Capture the cell that displays the provided text and extract its (x, y) central coordinate. 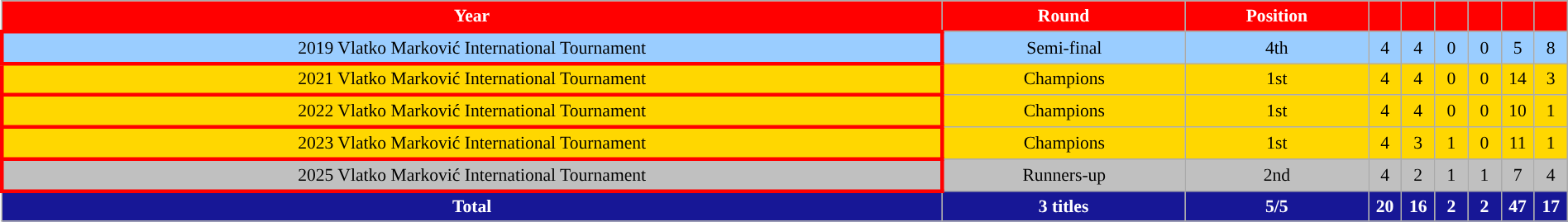
8 (1551, 48)
Year (471, 17)
47 (1518, 206)
14 (1518, 79)
7 (1518, 175)
17 (1551, 206)
Semi-final (1064, 48)
2019 Vlatko Marković International Tournament (471, 48)
Round (1064, 17)
2021 Vlatko Marković International Tournament (471, 79)
2nd (1277, 175)
16 (1418, 206)
2025 Vlatko Marković International Tournament (471, 175)
10 (1518, 112)
2022 Vlatko Marković International Tournament (471, 112)
Total (471, 206)
2023 Vlatko Marković International Tournament (471, 144)
Runners-up (1064, 175)
4th (1277, 48)
11 (1518, 144)
Position (1277, 17)
3 titles (1064, 206)
20 (1384, 206)
5/5 (1277, 206)
5 (1518, 48)
